Locate the cell with the specified text and output its (x, y) center coordinate. 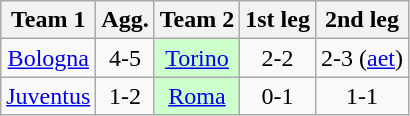
0-1 (278, 96)
1-1 (362, 96)
Juventus (48, 96)
Agg. (125, 20)
4-5 (125, 58)
1st leg (278, 20)
Torino (197, 58)
2nd leg (362, 20)
Bologna (48, 58)
Team 1 (48, 20)
2-3 (aet) (362, 58)
Team 2 (197, 20)
2-2 (278, 58)
1-2 (125, 96)
Roma (197, 96)
